Output the (X, Y) coordinate of the center of the cell containing the given text.  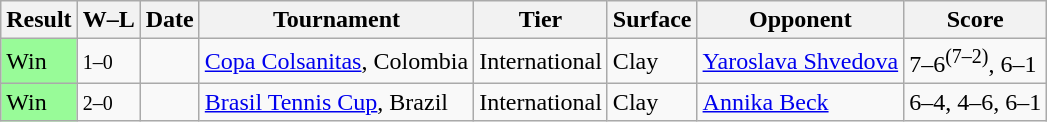
Yaroslava Shvedova (800, 62)
Brasil Tennis Cup, Brazil (336, 102)
Score (976, 20)
Tier (541, 20)
Result (39, 20)
6–4, 4–6, 6–1 (976, 102)
7–6(7–2), 6–1 (976, 62)
1–0 (108, 62)
W–L (108, 20)
Surface (652, 20)
Annika Beck (800, 102)
Tournament (336, 20)
2–0 (108, 102)
Opponent (800, 20)
Copa Colsanitas, Colombia (336, 62)
Date (170, 20)
